Scan for the cell matching the given text and deliver its (X, Y) coordinate at center. 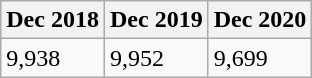
Dec 2019 (156, 20)
9,952 (156, 58)
9,699 (260, 58)
Dec 2018 (53, 20)
9,938 (53, 58)
Dec 2020 (260, 20)
